Provide the (x, y) coordinate of the cell's center where the given text is located.  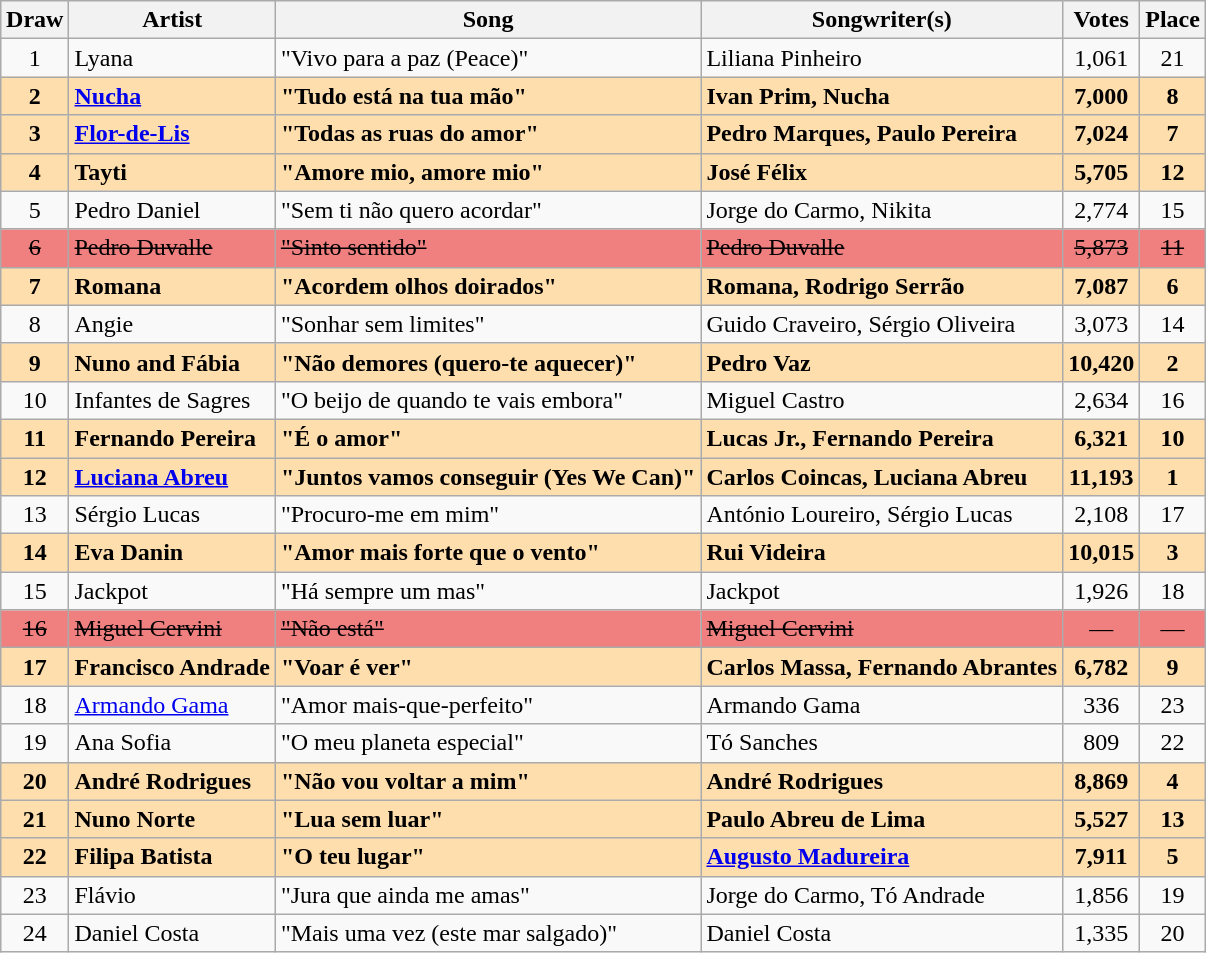
"Sem ti não quero acordar" (488, 210)
7,024 (1102, 134)
Song (488, 20)
Flávio (172, 895)
"Amor mais-que-perfeito" (488, 705)
Infantes de Sagres (172, 400)
"Todas as ruas do amor" (488, 134)
Guido Craveiro, Sérgio Oliveira (882, 324)
Romana (172, 286)
"O teu lugar" (488, 857)
"Há sempre um mas" (488, 591)
Tayti (172, 172)
5,527 (1102, 819)
Paulo Abreu de Lima (882, 819)
"Sinto sentido" (488, 248)
Romana, Rodrigo Serrão (882, 286)
Miguel Castro (882, 400)
Ivan Prim, Nucha (882, 96)
Liliana Pinheiro (882, 58)
Sérgio Lucas (172, 515)
"É o amor" (488, 438)
António Loureiro, Sérgio Lucas (882, 515)
Flor-de-Lis (172, 134)
"O beijo de quando te vais embora" (488, 400)
1,061 (1102, 58)
Carlos Massa, Fernando Abrantes (882, 667)
Jorge do Carmo, Nikita (882, 210)
"Amore mio, amore mio" (488, 172)
10,015 (1102, 553)
1,856 (1102, 895)
2,774 (1102, 210)
"Sonhar sem limites" (488, 324)
8,869 (1102, 781)
Pedro Daniel (172, 210)
Songwriter(s) (882, 20)
1,926 (1102, 591)
"Vivo para a paz (Peace)" (488, 58)
5,873 (1102, 248)
Filipa Batista (172, 857)
Nucha (172, 96)
"Procuro-me em mim" (488, 515)
Jorge do Carmo, Tó Andrade (882, 895)
"Amor mais forte que o vento" (488, 553)
Nuno Norte (172, 819)
Rui Videira (882, 553)
Fernando Pereira (172, 438)
"Jura que ainda me amas" (488, 895)
"Acordem olhos doirados" (488, 286)
11,193 (1102, 477)
Carlos Coincas, Luciana Abreu (882, 477)
336 (1102, 705)
Luciana Abreu (172, 477)
Votes (1102, 20)
5,705 (1102, 172)
Artist (172, 20)
Angie (172, 324)
Eva Danin (172, 553)
7,911 (1102, 857)
Lucas Jr., Fernando Pereira (882, 438)
Francisco Andrade (172, 667)
"Não vou voltar a mim" (488, 781)
24 (35, 933)
Ana Sofia (172, 743)
2,108 (1102, 515)
Lyana (172, 58)
Place (1173, 20)
"Juntos vamos conseguir (Yes We Can)" (488, 477)
7,000 (1102, 96)
809 (1102, 743)
Nuno and Fábia (172, 362)
"Mais uma vez (este mar salgado)" (488, 933)
3,073 (1102, 324)
Pedro Marques, Paulo Pereira (882, 134)
Draw (35, 20)
"Não demores (quero-te aquecer)" (488, 362)
2,634 (1102, 400)
1,335 (1102, 933)
10,420 (1102, 362)
Pedro Vaz (882, 362)
Augusto Madureira (882, 857)
"Não está" (488, 629)
"Voar é ver" (488, 667)
"O meu planeta especial" (488, 743)
José Félix (882, 172)
"Tudo está na tua mão" (488, 96)
6,782 (1102, 667)
Tó Sanches (882, 743)
7,087 (1102, 286)
"Lua sem luar" (488, 819)
6,321 (1102, 438)
